Scan for the cell matching the given text and deliver its [x, y] coordinate at center. 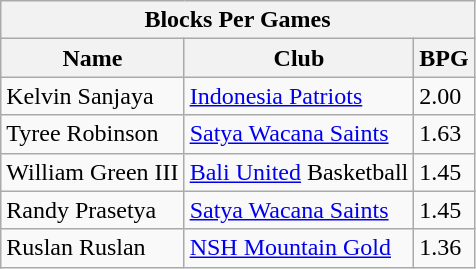
Blocks Per Games [238, 20]
NSH Mountain Gold [299, 248]
Bali United Basketball [299, 172]
Randy Prasetya [92, 210]
Indonesia Patriots [299, 96]
BPG [444, 58]
2.00 [444, 96]
1.36 [444, 248]
William Green III [92, 172]
Tyree Robinson [92, 134]
Name [92, 58]
Ruslan Ruslan [92, 248]
1.63 [444, 134]
Club [299, 58]
Kelvin Sanjaya [92, 96]
